From the cell containing the given text, extract its center point as [x, y] coordinate. 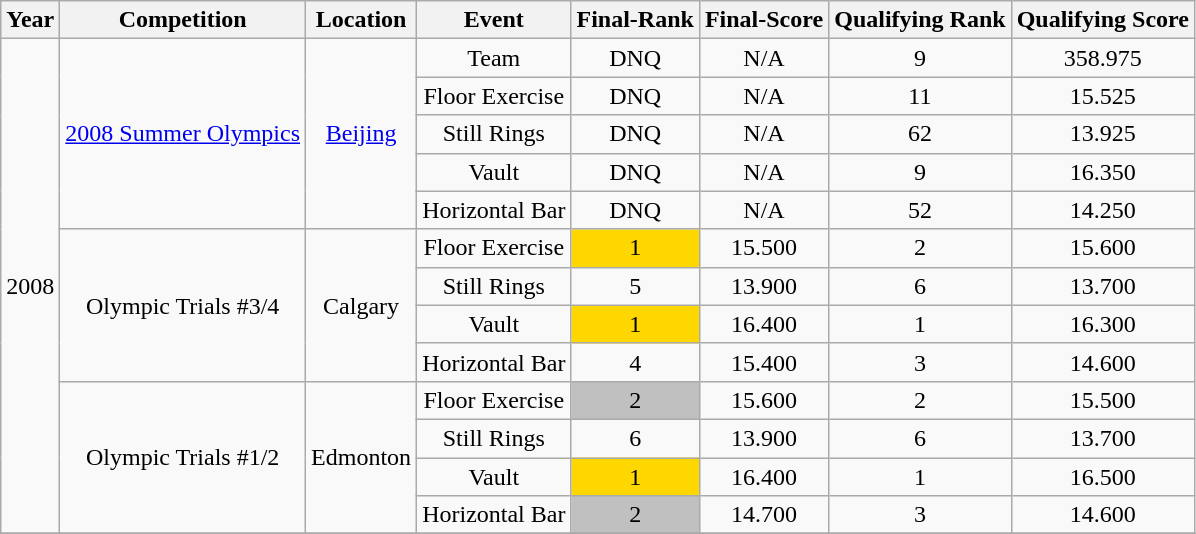
16.300 [1102, 324]
14.250 [1102, 210]
15.400 [764, 362]
Calgary [362, 305]
13.925 [1102, 134]
Event [494, 20]
14.700 [764, 515]
Final-Rank [635, 20]
11 [920, 96]
5 [635, 286]
Team [494, 58]
Final-Score [764, 20]
Olympic Trials #3/4 [183, 305]
16.350 [1102, 172]
Edmonton [362, 457]
Year [30, 20]
Qualifying Rank [920, 20]
Olympic Trials #1/2 [183, 457]
4 [635, 362]
16.500 [1102, 477]
2008 [30, 286]
15.525 [1102, 96]
358.975 [1102, 58]
2008 Summer Olympics [183, 134]
52 [920, 210]
Competition [183, 20]
62 [920, 134]
Location [362, 20]
Beijing [362, 134]
Qualifying Score [1102, 20]
